For the text-containing cell, return its midpoint in [x, y] coordinate format. 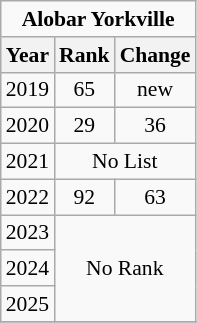
new [156, 90]
Rank [84, 55]
2023 [28, 233]
No List [124, 162]
2020 [28, 126]
No Rank [124, 268]
Change [156, 55]
92 [84, 197]
2022 [28, 197]
2025 [28, 304]
29 [84, 126]
Year [28, 55]
Alobar Yorkville [98, 19]
2024 [28, 269]
65 [84, 90]
2021 [28, 162]
63 [156, 197]
36 [156, 126]
2019 [28, 90]
